Pinpoint the cell where the given text exists, returning its (X, Y) midpoint coordinate. 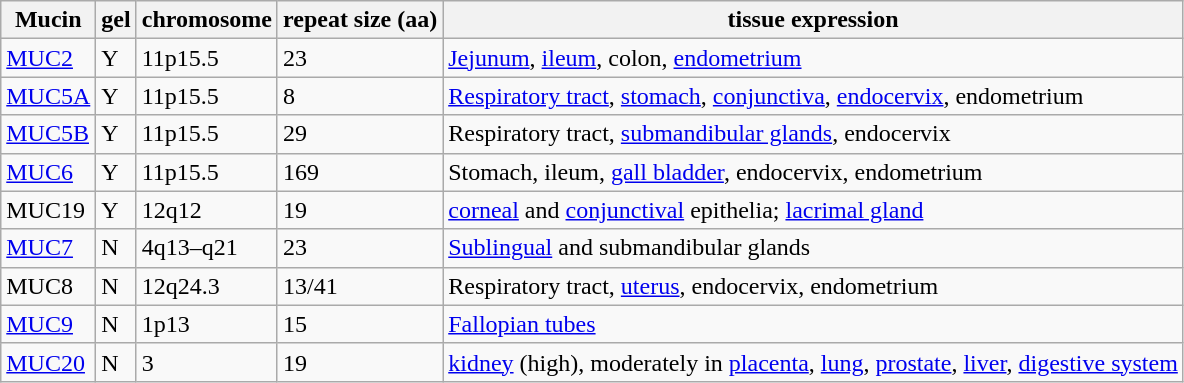
13/41 (360, 286)
12q12 (206, 210)
MUC6 (48, 172)
gel (116, 20)
Respiratory tract, stomach, conjunctiva, endocervix, endometrium (814, 96)
chromosome (206, 20)
MUC20 (48, 362)
tissue expression (814, 20)
MUC2 (48, 58)
MUC5A (48, 96)
MUC9 (48, 324)
Jejunum, ileum, colon, endometrium (814, 58)
repeat size (aa) (360, 20)
3 (206, 362)
4q13–q21 (206, 248)
29 (360, 134)
8 (360, 96)
12q24.3 (206, 286)
Respiratory tract, uterus, endocervix, endometrium (814, 286)
Mucin (48, 20)
MUC8 (48, 286)
MUC7 (48, 248)
Respiratory tract, submandibular glands, endocervix (814, 134)
15 (360, 324)
corneal and conjunctival epithelia; lacrimal gland (814, 210)
Stomach, ileum, gall bladder, endocervix, endometrium (814, 172)
Fallopian tubes (814, 324)
1p13 (206, 324)
MUC5B (48, 134)
Sublingual and submandibular glands (814, 248)
MUC19 (48, 210)
kidney (high), moderately in placenta, lung, prostate, liver, digestive system (814, 362)
169 (360, 172)
